Determine the (x, y) coordinate at the center of the cell enclosing the given text.  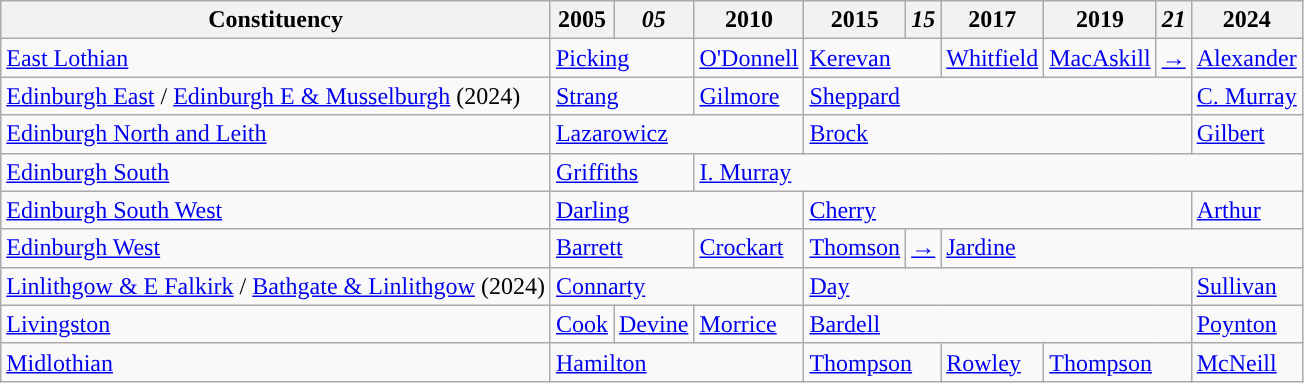
15 (924, 20)
Day (998, 286)
Sheppard (998, 96)
Lazarowicz (676, 134)
05 (654, 20)
Griffiths (622, 172)
2019 (1100, 20)
Gilmore (749, 96)
Crockart (749, 248)
Darling (676, 210)
Edinburgh West (276, 248)
Sullivan (1246, 286)
Linlithgow & E Falkirk / Bathgate & Linlithgow (2024) (276, 286)
Connarty (676, 286)
Gilbert (1246, 134)
Midlothian (276, 362)
2005 (582, 20)
Bardell (998, 324)
Edinburgh North and Leith (276, 134)
21 (1174, 20)
2015 (855, 20)
Thomson (855, 248)
Livingston (276, 324)
Jardine (1122, 248)
2010 (749, 20)
Whitfield (992, 58)
Poynton (1246, 324)
Rowley (992, 362)
Barrett (622, 248)
Hamilton (676, 362)
Strang (622, 96)
Constituency (276, 20)
Morrice (749, 324)
Cherry (998, 210)
Edinburgh East / Edinburgh E & Musselburgh (2024) (276, 96)
Devine (654, 324)
Kerevan (872, 58)
MacAskill (1100, 58)
C. Murray (1246, 96)
O'Donnell (749, 58)
Brock (998, 134)
Alexander (1246, 58)
East Lothian (276, 58)
Edinburgh South (276, 172)
Cook (582, 324)
2017 (992, 20)
McNeill (1246, 362)
Arthur (1246, 210)
Picking (622, 58)
2024 (1246, 20)
Edinburgh South West (276, 210)
I. Murray (998, 172)
